Output the [x, y] coordinate of the center of the cell containing the given text.  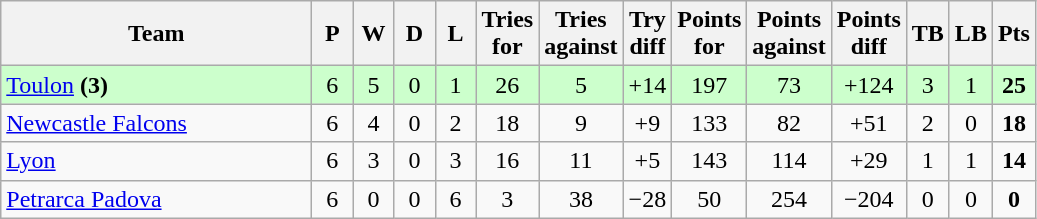
197 [710, 85]
Petrarca Padova [156, 199]
9 [581, 123]
133 [710, 123]
Team [156, 34]
Tries against [581, 34]
Tries for [508, 34]
26 [508, 85]
+14 [648, 85]
254 [789, 199]
73 [789, 85]
114 [789, 161]
50 [710, 199]
P [332, 34]
Lyon [156, 161]
+124 [868, 85]
Pts [1014, 34]
−204 [868, 199]
+29 [868, 161]
W [374, 34]
14 [1014, 161]
+51 [868, 123]
82 [789, 123]
143 [710, 161]
16 [508, 161]
TB [928, 34]
+9 [648, 123]
Try diff [648, 34]
D [414, 34]
Newcastle Falcons [156, 123]
Points for [710, 34]
Toulon (3) [156, 85]
LB [970, 34]
4 [374, 123]
Points against [789, 34]
L [456, 34]
11 [581, 161]
+5 [648, 161]
Points diff [868, 34]
−28 [648, 199]
38 [581, 199]
25 [1014, 85]
